Output the [x, y] coordinate of the center of the cell containing the given text.  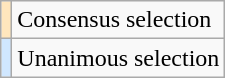
Unanimous selection [118, 58]
Consensus selection [118, 20]
